For the text-containing cell, return its midpoint in [X, Y] coordinate format. 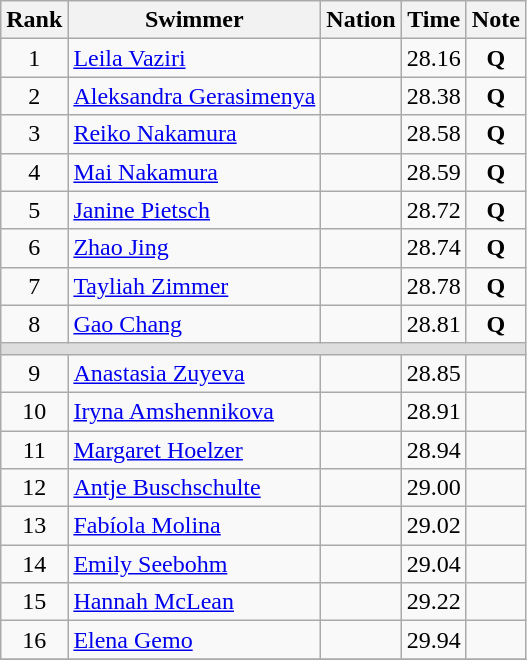
Leila Vaziri [194, 58]
Iryna Amshennikova [194, 411]
3 [34, 134]
Anastasia Zuyeva [194, 373]
28.85 [434, 373]
10 [34, 411]
Fabíola Molina [194, 526]
8 [34, 324]
29.22 [434, 602]
29.00 [434, 488]
Rank [34, 20]
Margaret Hoelzer [194, 449]
15 [34, 602]
7 [34, 286]
Note [496, 20]
12 [34, 488]
Elena Gemo [194, 640]
11 [34, 449]
28.94 [434, 449]
9 [34, 373]
Janine Pietsch [194, 210]
Mai Nakamura [194, 172]
5 [34, 210]
29.04 [434, 564]
Nation [361, 20]
Emily Seebohm [194, 564]
28.16 [434, 58]
28.74 [434, 248]
4 [34, 172]
6 [34, 248]
Hannah McLean [194, 602]
Swimmer [194, 20]
28.58 [434, 134]
16 [34, 640]
Reiko Nakamura [194, 134]
2 [34, 96]
28.38 [434, 96]
28.78 [434, 286]
13 [34, 526]
28.72 [434, 210]
Antje Buschschulte [194, 488]
28.91 [434, 411]
Gao Chang [194, 324]
29.94 [434, 640]
Zhao Jing [194, 248]
1 [34, 58]
Tayliah Zimmer [194, 286]
28.59 [434, 172]
29.02 [434, 526]
Time [434, 20]
28.81 [434, 324]
Aleksandra Gerasimenya [194, 96]
14 [34, 564]
